Find where the given text appears and provide that cell's center as [x, y] coordinate. 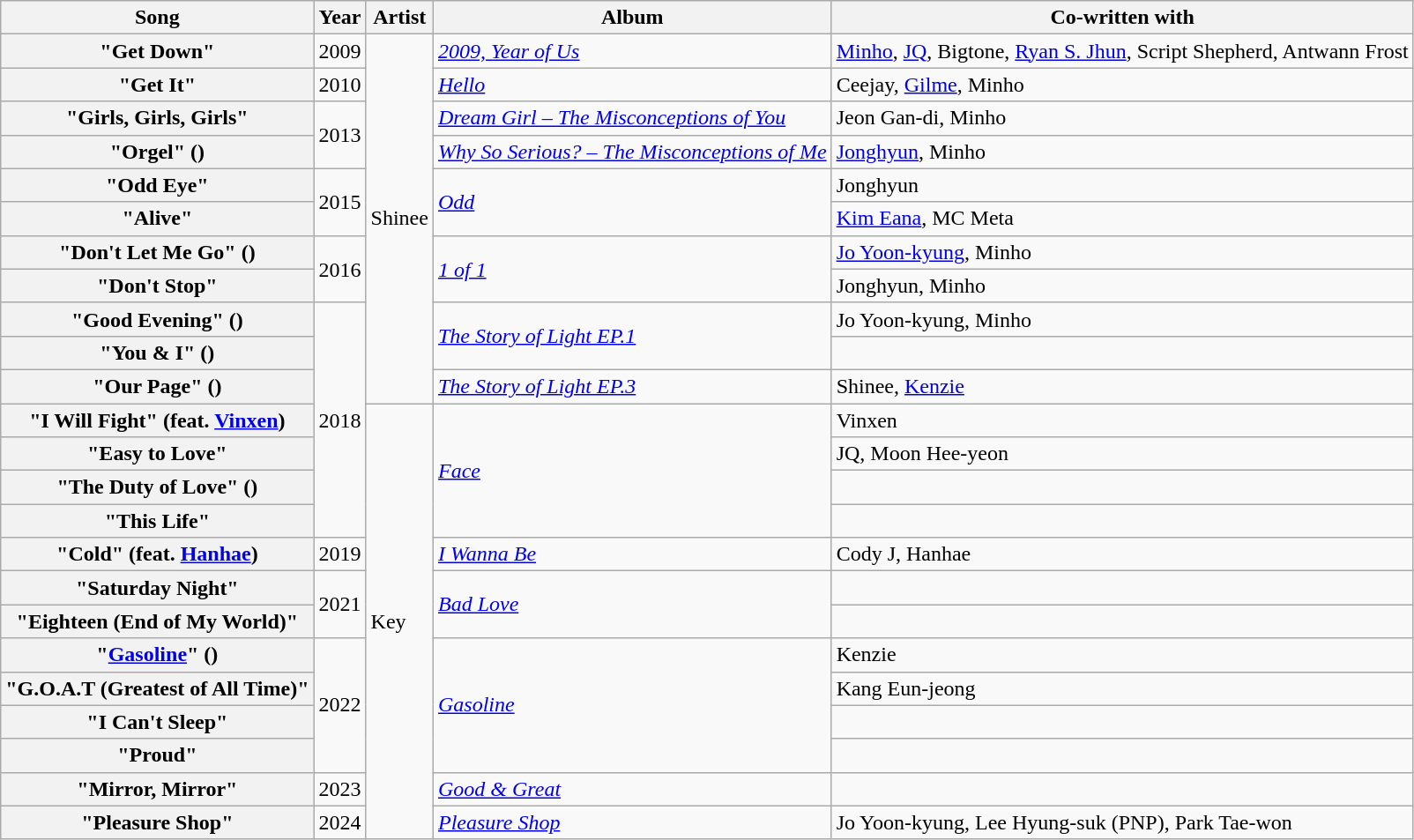
2016 [340, 269]
"I Will Fight" (feat. Vinxen) [157, 420]
"I Can't Sleep" [157, 722]
Kim Eana, MC Meta [1122, 219]
"Get It" [157, 85]
Kang Eun-jeong [1122, 688]
Odd [632, 202]
"Don't Let Me Go" () [157, 252]
Good & Great [632, 789]
Ceejay, Gilme, Minho [1122, 85]
"Good Evening" () [157, 319]
2015 [340, 202]
Pleasure Shop [632, 822]
Jeon Gan-di, Minho [1122, 118]
"Odd Eye" [157, 185]
The Story of Light EP.3 [632, 386]
Jonghyun [1122, 185]
2010 [340, 85]
Shinee, Kenzie [1122, 386]
"Saturday Night" [157, 588]
"Proud" [157, 755]
JQ, Moon Hee-yeon [1122, 454]
2021 [340, 605]
Hello [632, 85]
"Don't Stop" [157, 286]
Dream Girl – The Misconceptions of You [632, 118]
Kenzie [1122, 655]
"Eighteen (End of My World)" [157, 621]
"The Duty of Love" () [157, 487]
2009, Year of Us [632, 51]
"Orgel" () [157, 152]
Bad Love [632, 605]
Minho, JQ, Bigtone, Ryan S. Jhun, Script Shepherd, Antwann Frost [1122, 51]
"Cold" (feat. Hanhae) [157, 554]
"You & I" () [157, 353]
2009 [340, 51]
"This Life" [157, 521]
2018 [340, 420]
2013 [340, 135]
2022 [340, 705]
Album [632, 18]
2019 [340, 554]
The Story of Light EP.1 [632, 336]
I Wanna Be [632, 554]
Song [157, 18]
Key [399, 622]
Shinee [399, 219]
"Girls, Girls, Girls" [157, 118]
"Gasoline" () [157, 655]
"Pleasure Shop" [157, 822]
"Get Down" [157, 51]
Vinxen [1122, 420]
2024 [340, 822]
"Our Page" () [157, 386]
Artist [399, 18]
Jo Yoon-kyung, Lee Hyung-suk (PNP), Park Tae-won [1122, 822]
"Mirror, Mirror" [157, 789]
Co-written with [1122, 18]
"G.O.A.T (Greatest of All Time)" [157, 688]
1 of 1 [632, 269]
2023 [340, 789]
Gasoline [632, 705]
Why So Serious? – The Misconceptions of Me [632, 152]
"Easy to Love" [157, 454]
Cody J, Hanhae [1122, 554]
Year [340, 18]
Face [632, 471]
"Alive" [157, 219]
